From the cell containing the given text, extract its center point as [x, y] coordinate. 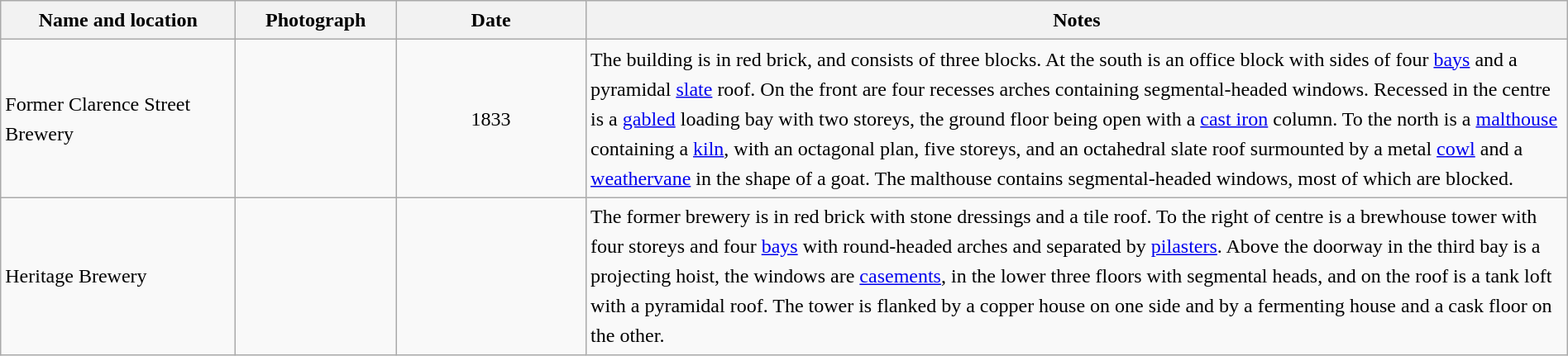
Former Clarence Street Brewery [118, 119]
Heritage Brewery [118, 276]
Photograph [316, 20]
Name and location [118, 20]
1833 [491, 119]
Notes [1077, 20]
Date [491, 20]
